Identify which cell holds the provided text, then report its [X, Y] central coordinate. 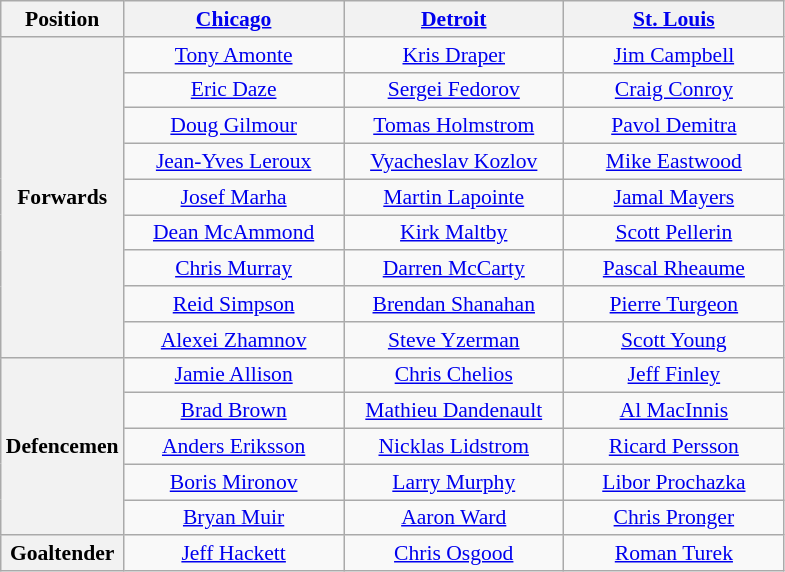
Martin Lapointe [454, 197]
Chris Chelios [454, 375]
Steve Yzerman [454, 340]
Jamal Mayers [674, 197]
Pierre Turgeon [674, 304]
Nicklas Lidstrom [454, 447]
Defencemen [62, 446]
Eric Daze [234, 90]
Kirk Maltby [454, 233]
Doug Gilmour [234, 126]
Brad Brown [234, 411]
Tomas Holmstrom [454, 126]
Dean McAmmond [234, 233]
Tony Amonte [234, 55]
Brendan Shanahan [454, 304]
Jeff Hackett [234, 554]
Josef Marha [234, 197]
Mike Eastwood [674, 162]
Jean-Yves Leroux [234, 162]
Larry Murphy [454, 482]
Reid Simpson [234, 304]
Mathieu Dandenault [454, 411]
Goaltender [62, 554]
Vyacheslav Kozlov [454, 162]
Pascal Rheaume [674, 269]
Jim Campbell [674, 55]
Jamie Allison [234, 375]
Chris Osgood [454, 554]
Scott Young [674, 340]
Darren McCarty [454, 269]
Chris Murray [234, 269]
Alexei Zhamnov [234, 340]
Pavol Demitra [674, 126]
Detroit [454, 19]
Aaron Ward [454, 518]
Al MacInnis [674, 411]
Anders Eriksson [234, 447]
Forwards [62, 198]
Kris Draper [454, 55]
St. Louis [674, 19]
Position [62, 19]
Ricard Persson [674, 447]
Chris Pronger [674, 518]
Craig Conroy [674, 90]
Scott Pellerin [674, 233]
Roman Turek [674, 554]
Bryan Muir [234, 518]
Libor Prochazka [674, 482]
Boris Mironov [234, 482]
Sergei Fedorov [454, 90]
Jeff Finley [674, 375]
Chicago [234, 19]
